From the cell containing the given text, extract its center point as (x, y) coordinate. 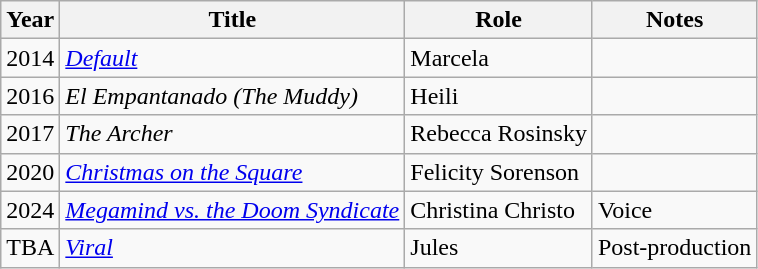
Year (30, 20)
Viral (232, 248)
The Archer (232, 134)
Felicity Sorenson (499, 172)
Heili (499, 96)
Title (232, 20)
2016 (30, 96)
Christmas on the Square (232, 172)
Rebecca Rosinsky (499, 134)
2020 (30, 172)
Jules (499, 248)
2014 (30, 58)
TBA (30, 248)
2024 (30, 210)
Megamind vs. the Doom Syndicate (232, 210)
El Empantanado (The Muddy) (232, 96)
Marcela (499, 58)
Christina Christo (499, 210)
Notes (674, 20)
Role (499, 20)
Post-production (674, 248)
2017 (30, 134)
Voice (674, 210)
Default (232, 58)
